Return the [x, y] coordinate for the center point of the cell that contains the specified text.  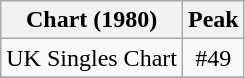
Peak [213, 20]
UK Singles Chart [92, 58]
Chart (1980) [92, 20]
#49 [213, 58]
